Pinpoint the cell where the given text exists, returning its (X, Y) midpoint coordinate. 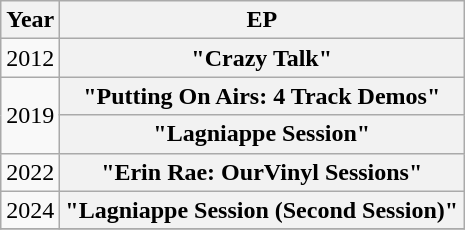
EP (262, 20)
"Lagniappe Session" (262, 134)
"Erin Rae: OurVinyl Sessions" (262, 172)
2022 (30, 172)
2012 (30, 58)
2019 (30, 115)
"Lagniappe Session (Second Session)" (262, 210)
Year (30, 20)
"Putting On Airs: 4 Track Demos" (262, 96)
"Crazy Talk" (262, 58)
2024 (30, 210)
